Locate the cell with the specified text and output its (X, Y) center coordinate. 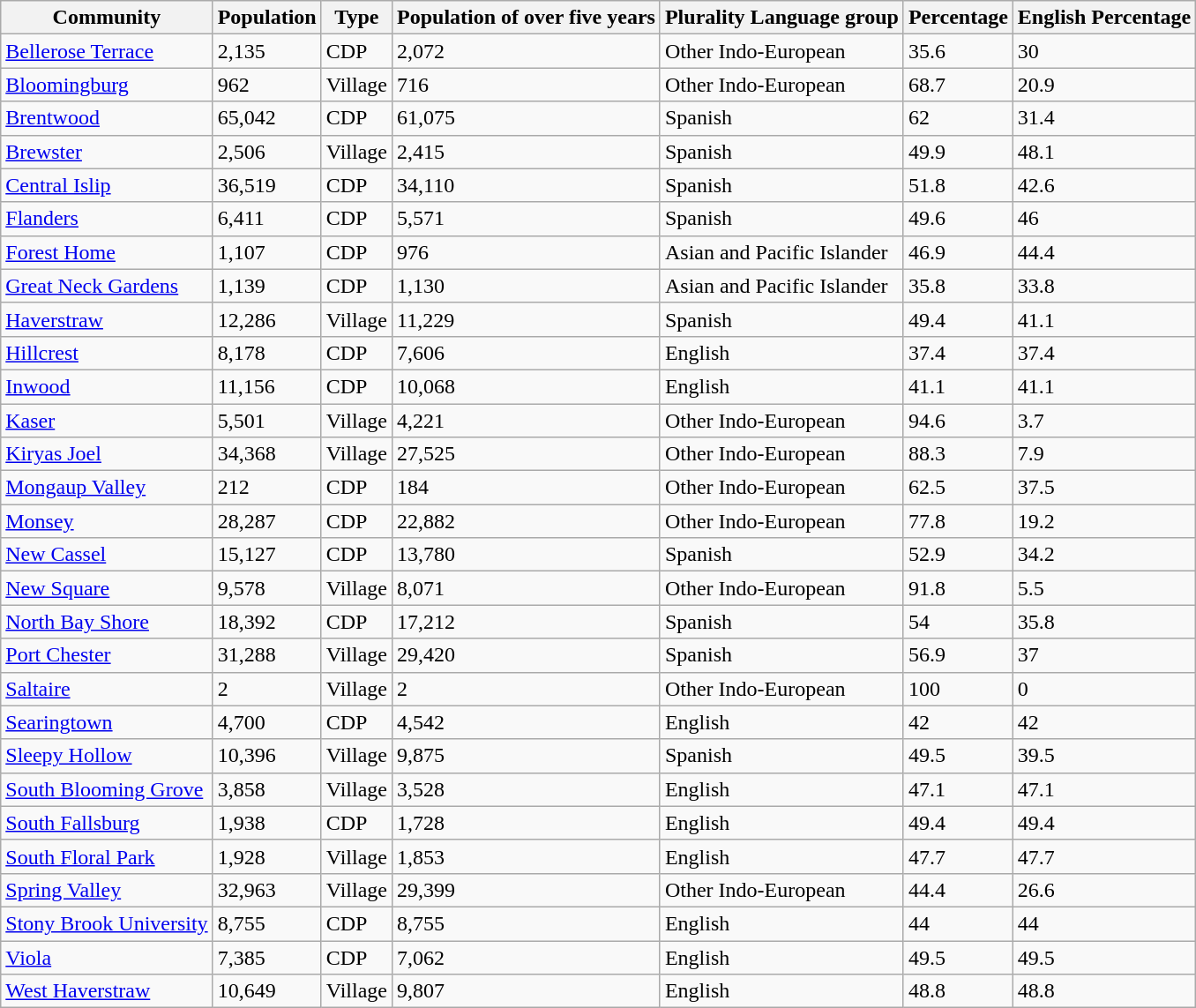
11,156 (266, 386)
65,042 (266, 118)
48.1 (1104, 152)
0 (1104, 689)
Brentwood (107, 118)
46 (1104, 219)
Community (107, 18)
8,071 (527, 588)
Searingtown (107, 722)
37.5 (1104, 488)
962 (266, 85)
Population of over five years (527, 18)
32,963 (266, 890)
Port Chester (107, 655)
31.4 (1104, 118)
Mongaup Valley (107, 488)
English Percentage (1104, 18)
Brewster (107, 152)
Great Neck Gardens (107, 286)
3,858 (266, 789)
Haverstraw (107, 319)
Kaser (107, 421)
Percentage (958, 18)
37 (1104, 655)
West Haverstraw (107, 991)
19.2 (1104, 521)
61,075 (527, 118)
Hillcrest (107, 353)
13,780 (527, 555)
52.9 (958, 555)
62.5 (958, 488)
100 (958, 689)
3.7 (1104, 421)
1,107 (266, 252)
6,411 (266, 219)
39.5 (1104, 756)
9,578 (266, 588)
Viola (107, 957)
34.2 (1104, 555)
4,542 (527, 722)
34,110 (527, 185)
42.6 (1104, 185)
Stony Brook University (107, 923)
North Bay Shore (107, 622)
8,178 (266, 353)
Kiryas Joel (107, 454)
New Cassel (107, 555)
Flanders (107, 219)
1,728 (527, 823)
Bloomingburg (107, 85)
South Floral Park (107, 856)
68.7 (958, 85)
36,519 (266, 185)
27,525 (527, 454)
29,420 (527, 655)
7.9 (1104, 454)
1,130 (527, 286)
49.6 (958, 219)
46.9 (958, 252)
Bellerose Terrace (107, 51)
Monsey (107, 521)
New Square (107, 588)
Inwood (107, 386)
5.5 (1104, 588)
5,501 (266, 421)
7,385 (266, 957)
9,875 (527, 756)
29,399 (527, 890)
Sleepy Hollow (107, 756)
18,392 (266, 622)
35.6 (958, 51)
88.3 (958, 454)
33.8 (1104, 286)
716 (527, 85)
Forest Home (107, 252)
976 (527, 252)
5,571 (527, 219)
77.8 (958, 521)
51.8 (958, 185)
7,606 (527, 353)
94.6 (958, 421)
South Blooming Grove (107, 789)
17,212 (527, 622)
26.6 (1104, 890)
2,135 (266, 51)
11,229 (527, 319)
34,368 (266, 454)
22,882 (527, 521)
20.9 (1104, 85)
2,415 (527, 152)
Population (266, 18)
Type (356, 18)
1,853 (527, 856)
3,528 (527, 789)
7,062 (527, 957)
62 (958, 118)
Central Islip (107, 185)
9,807 (527, 991)
54 (958, 622)
Saltaire (107, 689)
1,938 (266, 823)
1,139 (266, 286)
10,649 (266, 991)
15,127 (266, 555)
30 (1104, 51)
31,288 (266, 655)
28,287 (266, 521)
12,286 (266, 319)
184 (527, 488)
91.8 (958, 588)
2,072 (527, 51)
Spring Valley (107, 890)
56.9 (958, 655)
South Fallsburg (107, 823)
10,396 (266, 756)
212 (266, 488)
1,928 (266, 856)
4,221 (527, 421)
4,700 (266, 722)
2,506 (266, 152)
49.9 (958, 152)
Plurality Language group (781, 18)
10,068 (527, 386)
